Return the [x, y] coordinate for the center point of the cell that contains the specified text.  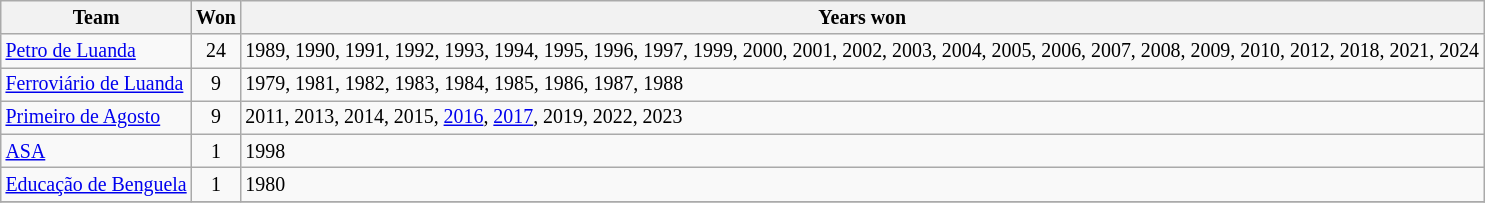
Educação de Benguela [96, 184]
24 [216, 50]
ASA [96, 152]
Team [96, 18]
Ferroviário de Luanda [96, 84]
1979, 1981, 1982, 1983, 1984, 1985, 1986, 1987, 1988 [862, 84]
1989, 1990, 1991, 1992, 1993, 1994, 1995, 1996, 1997, 1999, 2000, 2001, 2002, 2003, 2004, 2005, 2006, 2007, 2008, 2009, 2010, 2012, 2018, 2021, 2024 [862, 50]
Years won [862, 18]
Won [216, 18]
1998 [862, 152]
Primeiro de Agosto [96, 118]
2011, 2013, 2014, 2015, 2016, 2017, 2019, 2022, 2023 [862, 118]
1980 [862, 184]
Petro de Luanda [96, 50]
